Find where the given text appears and provide that cell's center as [X, Y] coordinate. 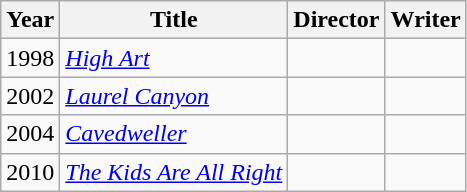
Cavedweller [174, 134]
Writer [426, 20]
Laurel Canyon [174, 96]
2002 [30, 96]
High Art [174, 58]
2010 [30, 172]
Director [336, 20]
1998 [30, 58]
2004 [30, 134]
Title [174, 20]
The Kids Are All Right [174, 172]
Year [30, 20]
